Detect which cell encompasses the target text, then output its [x, y] center coordinate. 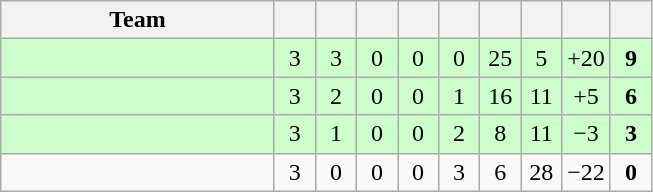
5 [542, 58]
28 [542, 172]
+20 [586, 58]
Team [138, 20]
9 [630, 58]
+5 [586, 96]
16 [500, 96]
25 [500, 58]
−3 [586, 134]
8 [500, 134]
−22 [586, 172]
